From the cell containing the given text, extract its center point as (X, Y) coordinate. 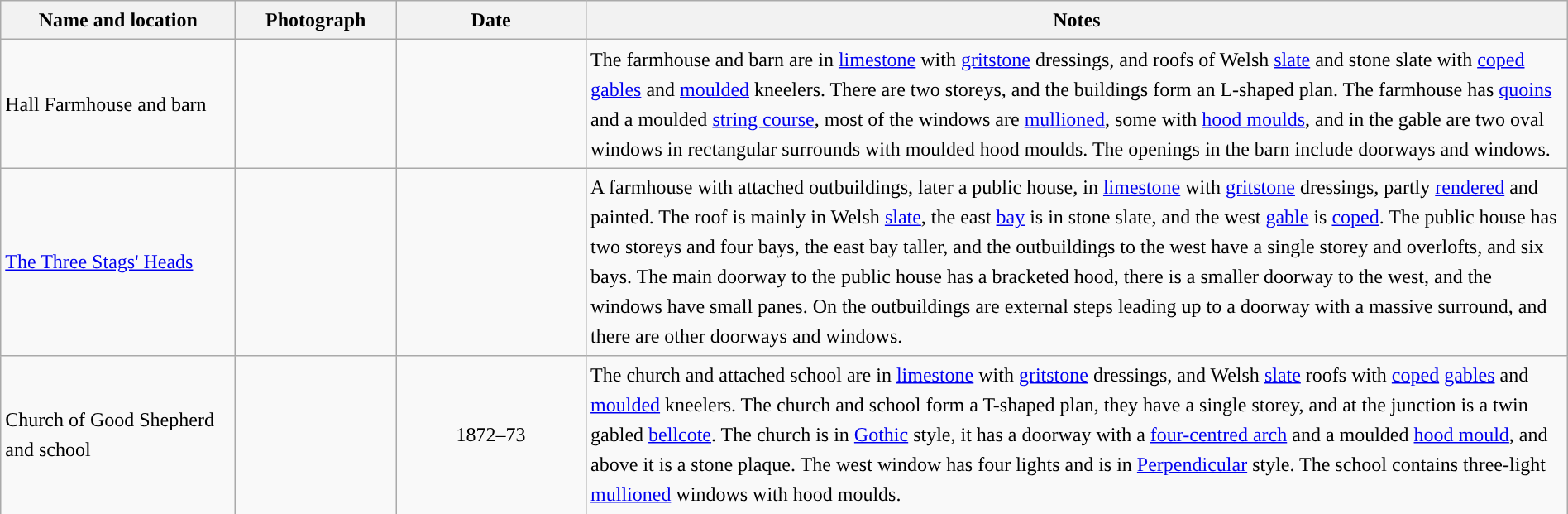
Church of Good Shepherd and school (118, 435)
Notes (1077, 20)
The Three Stags' Heads (118, 262)
1872–73 (491, 435)
Name and location (118, 20)
Date (491, 20)
Photograph (316, 20)
Hall Farmhouse and barn (118, 104)
